Search for the cell housing the specified text and yield its [X, Y] center coordinate. 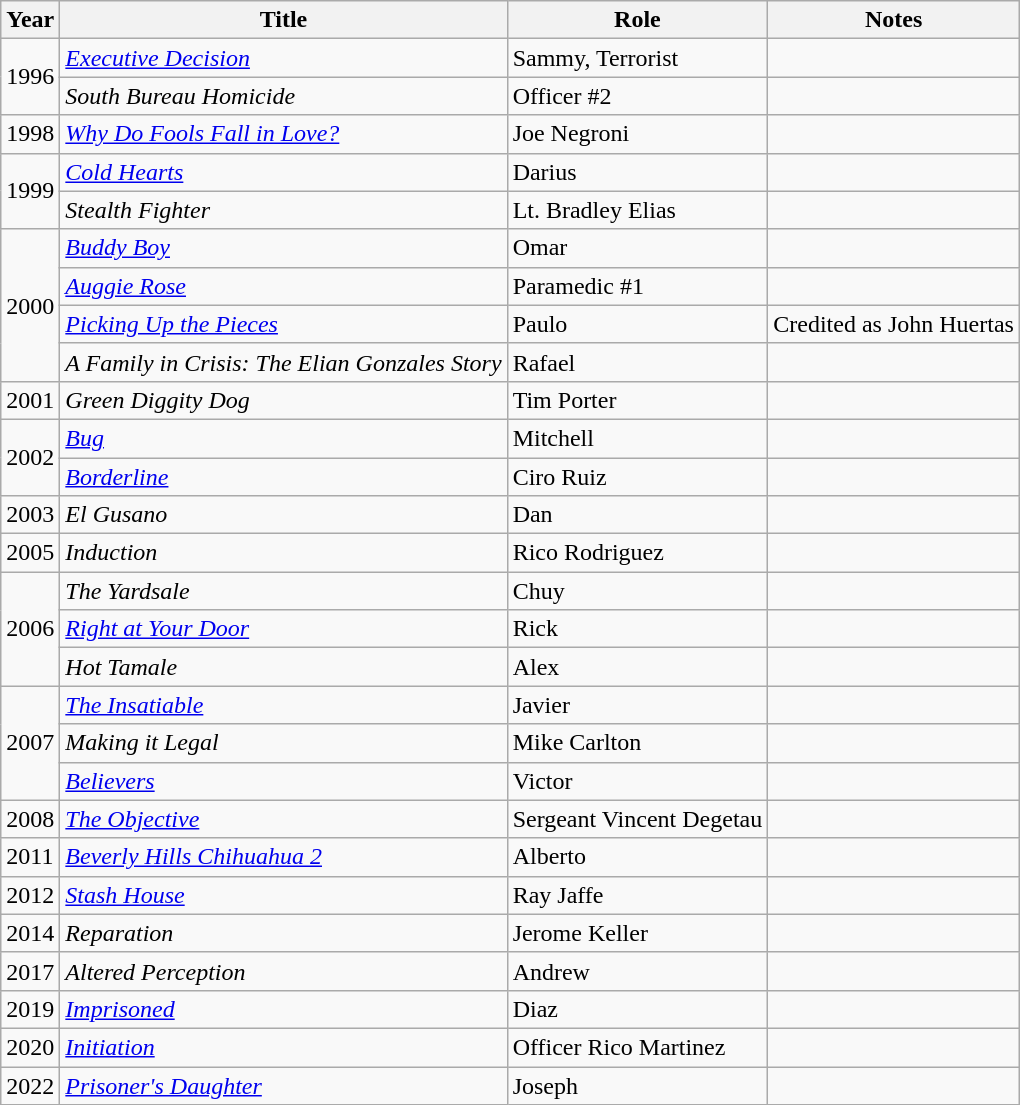
Joe Negroni [638, 134]
Prisoner's Daughter [284, 1085]
Paulo [638, 324]
El Gusano [284, 515]
Initiation [284, 1047]
Darius [638, 172]
2012 [30, 895]
Rico Rodriguez [638, 553]
The Insatiable [284, 705]
Mitchell [638, 438]
Andrew [638, 971]
2000 [30, 305]
1998 [30, 134]
Credited as John Huertas [894, 324]
Omar [638, 248]
Right at Your Door [284, 629]
2022 [30, 1085]
Mike Carlton [638, 743]
Sergeant Vincent Degetau [638, 819]
Dan [638, 515]
2020 [30, 1047]
Bug [284, 438]
Auggie Rose [284, 286]
1999 [30, 191]
Stealth Fighter [284, 210]
Diaz [638, 1009]
The Yardsale [284, 591]
Induction [284, 553]
Javier [638, 705]
Reparation [284, 933]
2014 [30, 933]
Ciro Ruiz [638, 477]
2017 [30, 971]
Jerome Keller [638, 933]
Officer #2 [638, 96]
South Bureau Homicide [284, 96]
Paramedic #1 [638, 286]
Alberto [638, 857]
Tim Porter [638, 400]
Making it Legal [284, 743]
2005 [30, 553]
Title [284, 20]
Stash House [284, 895]
Ray Jaffe [638, 895]
Green Diggity Dog [284, 400]
Alex [638, 667]
Notes [894, 20]
2003 [30, 515]
Borderline [284, 477]
2001 [30, 400]
Imprisoned [284, 1009]
Chuy [638, 591]
Joseph [638, 1085]
Role [638, 20]
A Family in Crisis: The Elian Gonzales Story [284, 362]
Why Do Fools Fall in Love? [284, 134]
Buddy Boy [284, 248]
2006 [30, 629]
2002 [30, 457]
Executive Decision [284, 58]
Hot Tamale [284, 667]
2008 [30, 819]
2019 [30, 1009]
2011 [30, 857]
Believers [284, 781]
Year [30, 20]
Beverly Hills Chihuahua 2 [284, 857]
Rick [638, 629]
Victor [638, 781]
Altered Perception [284, 971]
The Objective [284, 819]
Picking Up the Pieces [284, 324]
Cold Hearts [284, 172]
Lt. Bradley Elias [638, 210]
Officer Rico Martinez [638, 1047]
2007 [30, 743]
Sammy, Terrorist [638, 58]
1996 [30, 77]
Rafael [638, 362]
